Scan for the cell matching the given text and deliver its (x, y) coordinate at center. 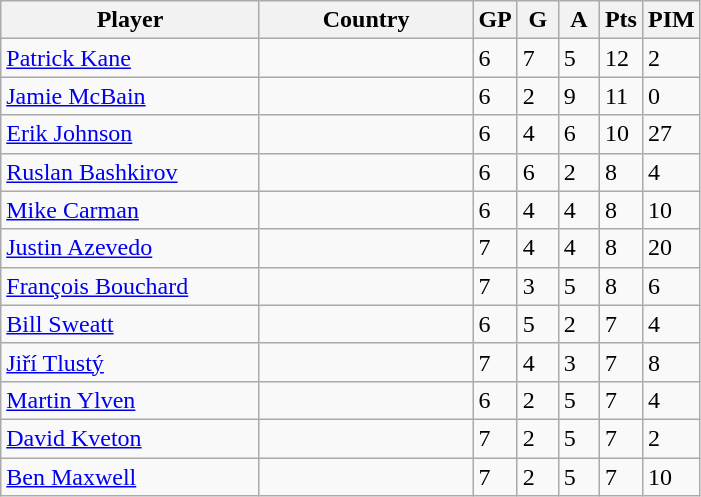
Player (130, 20)
Pts (620, 20)
Jamie McBain (130, 96)
Ruslan Bashkirov (130, 172)
PIM (671, 20)
11 (620, 96)
Ben Maxwell (130, 477)
Country (366, 20)
27 (671, 134)
A (578, 20)
20 (671, 248)
Bill Sweatt (130, 324)
David Kveton (130, 438)
GP (495, 20)
0 (671, 96)
Jiří Tlustý (130, 362)
Erik Johnson (130, 134)
Justin Azevedo (130, 248)
Martin Ylven (130, 400)
Patrick Kane (130, 58)
François Bouchard (130, 286)
12 (620, 58)
Mike Carman (130, 210)
9 (578, 96)
G (538, 20)
